Provide the (x, y) coordinate of the cell's center where the given text is located.  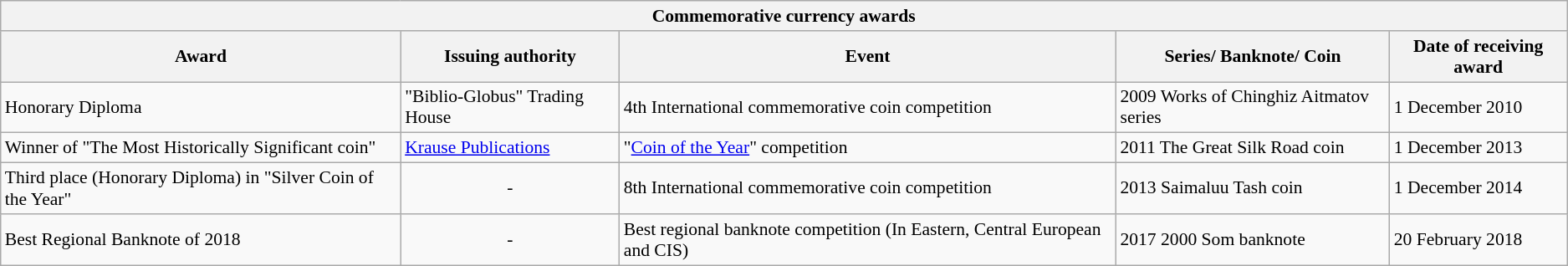
Event (868, 57)
Award (201, 57)
Krause Publications (510, 148)
2009 Works of Chinghiz Aitmatov series (1253, 107)
1 December 2010 (1479, 107)
1 December 2013 (1479, 148)
Best regional banknote competition (In Eastern, Central European and CIS) (868, 239)
4th International commemorative coin competition (868, 107)
2011 The Great Silk Road coin (1253, 148)
1 December 2014 (1479, 189)
Best Regional Banknote of 2018 (201, 239)
Commemorative currency awards (784, 16)
Third place (Honorary Diploma) in "Silver Coin of the Year" (201, 189)
2017 2000 Som banknote (1253, 239)
8th International commemorative coin competition (868, 189)
Date of receiving award (1479, 57)
Winner of "The Most Historically Significant coin" (201, 148)
Issuing authority (510, 57)
Honorary Diploma (201, 107)
2013 Saimaluu Tash coin (1253, 189)
"Coin of the Year" competition (868, 148)
"Biblio-Globus" Trading House (510, 107)
Series/ Banknote/ Coin (1253, 57)
20 February 2018 (1479, 239)
